Extract the (X, Y) coordinate from the center of the cell holding the provided text.  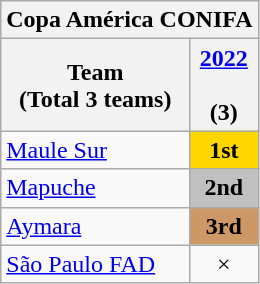
2nd (224, 188)
3rd (224, 226)
Maule Sur (96, 150)
1st (224, 150)
2022 (3) (224, 85)
São Paulo FAD (96, 264)
Team(Total 3 teams) (96, 85)
Copa América CONIFA (130, 20)
Aymara (96, 226)
Mapuche (96, 188)
× (224, 264)
